Return (x, y) of the center of cell containing provided text 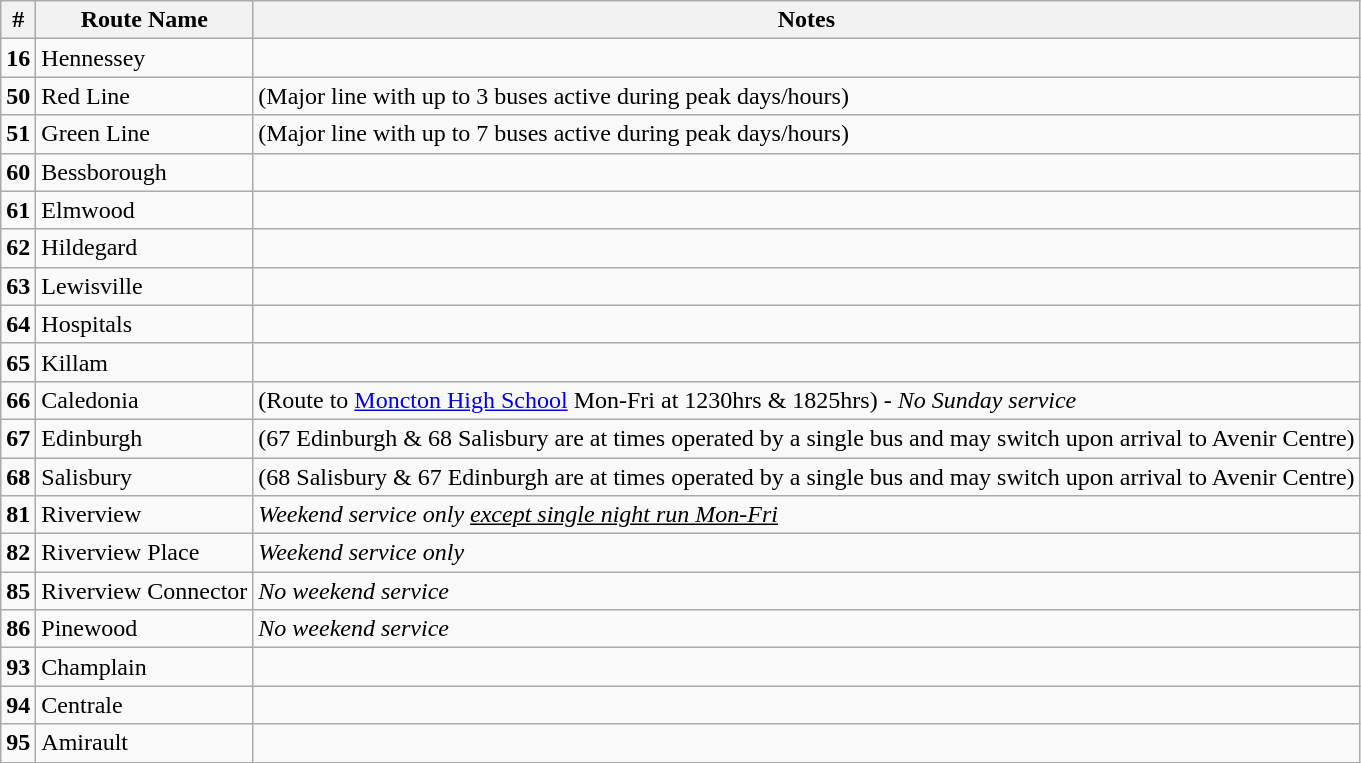
Red Line (144, 96)
68 (18, 477)
Bessborough (144, 172)
Elmwood (144, 210)
67 (18, 438)
Notes (806, 20)
Green Line (144, 134)
65 (18, 362)
82 (18, 553)
51 (18, 134)
Riverview Connector (144, 591)
(68 Salisbury & 67 Edinburgh are at times operated by a single bus and may switch upon arrival to Avenir Centre) (806, 477)
Hennessey (144, 58)
Salisbury (144, 477)
86 (18, 629)
61 (18, 210)
Riverview (144, 515)
94 (18, 705)
(67 Edinburgh & 68 Salisbury are at times operated by a single bus and may switch upon arrival to Avenir Centre) (806, 438)
Champlain (144, 667)
60 (18, 172)
81 (18, 515)
Caledonia (144, 400)
Killam (144, 362)
Amirault (144, 743)
Lewisville (144, 286)
62 (18, 248)
# (18, 20)
64 (18, 324)
Hildegard (144, 248)
Weekend service only except single night run Mon-Fri (806, 515)
50 (18, 96)
(Major line with up to 7 buses active during peak days/hours) (806, 134)
(Route to Moncton High School Mon-Fri at 1230hrs & 1825hrs) - No Sunday service (806, 400)
Hospitals (144, 324)
Route Name (144, 20)
93 (18, 667)
Pinewood (144, 629)
Weekend service only (806, 553)
(Major line with up to 3 buses active during peak days/hours) (806, 96)
66 (18, 400)
Edinburgh (144, 438)
63 (18, 286)
Riverview Place (144, 553)
Centrale (144, 705)
95 (18, 743)
85 (18, 591)
16 (18, 58)
